From the cell containing the given text, extract its center point as [x, y] coordinate. 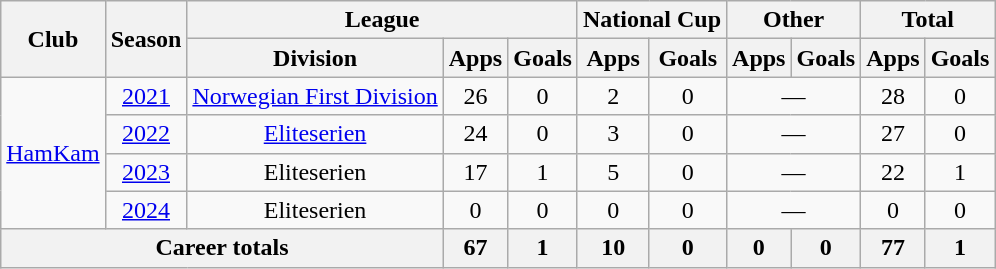
22 [893, 172]
2022 [146, 134]
HamKam [53, 153]
Total [928, 20]
5 [613, 172]
28 [893, 96]
24 [475, 134]
Division [315, 58]
27 [893, 134]
Season [146, 39]
Norwegian First Division [315, 96]
3 [613, 134]
National Cup [652, 20]
League [382, 20]
Club [53, 39]
2023 [146, 172]
17 [475, 172]
2021 [146, 96]
26 [475, 96]
2 [613, 96]
77 [893, 248]
10 [613, 248]
Other [794, 20]
2024 [146, 210]
67 [475, 248]
Career totals [222, 248]
